Return (X, Y) of the center of cell containing provided text 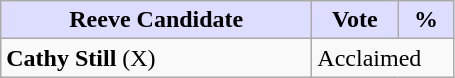
Acclaimed (383, 58)
Reeve Candidate (156, 20)
Cathy Still (X) (156, 58)
% (426, 20)
Vote (355, 20)
